Locate the cell with the specified text and output its (X, Y) center coordinate. 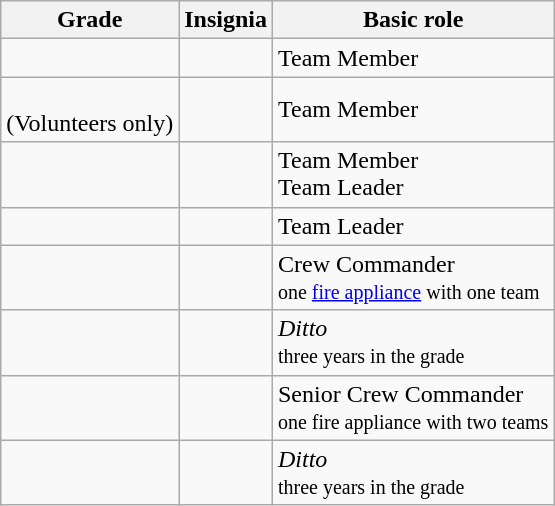
Grade (90, 20)
Insignia (226, 20)
Basic role (412, 20)
(Volunteers only) (90, 110)
Senior Crew Commanderone fire appliance with two teams (412, 408)
Team Leader (412, 226)
Crew Commanderone fire appliance with one team (412, 278)
Team MemberTeam Leader (412, 174)
